Capture the cell that displays the provided text and extract its [x, y] central coordinate. 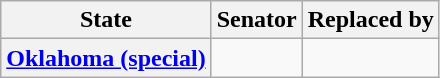
Replaced by [370, 20]
State [106, 20]
Oklahoma (special) [106, 58]
Senator [256, 20]
